Search for the cell housing the specified text and yield its [X, Y] center coordinate. 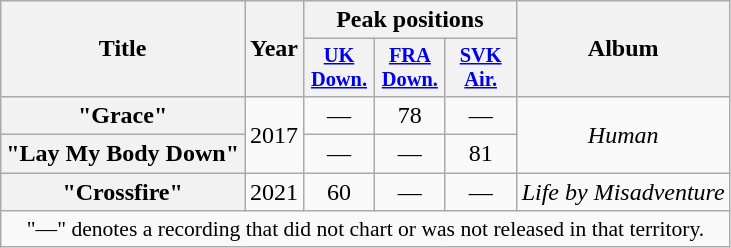
Year [274, 49]
"Crossfire" [123, 192]
"Lay My Body Down" [123, 154]
SVKAir. [480, 68]
Life by Misadventure [623, 192]
Title [123, 49]
81 [480, 154]
"—" denotes a recording that did not chart or was not released in that territory. [366, 229]
"Grace" [123, 115]
2021 [274, 192]
78 [410, 115]
Peak positions [410, 20]
UKDown. [340, 68]
Album [623, 49]
Human [623, 134]
60 [340, 192]
FRADown. [410, 68]
2017 [274, 134]
